Return [X, Y] of the center of cell containing provided text 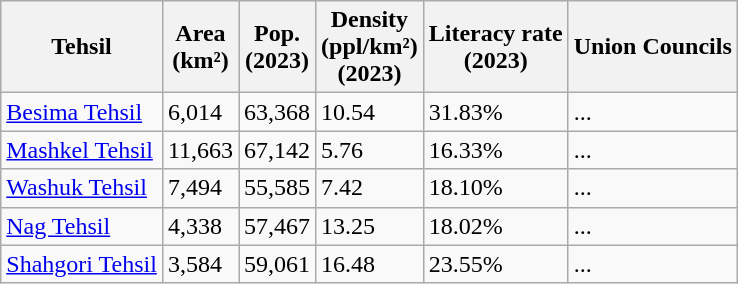
16.33% [496, 150]
Besima Tehsil [82, 112]
57,467 [278, 226]
Washuk Tehsil [82, 188]
Area(km²) [200, 47]
10.54 [370, 112]
11,663 [200, 150]
59,061 [278, 264]
31.83% [496, 112]
Nag Tehsil [82, 226]
Pop.(2023) [278, 47]
18.02% [496, 226]
55,585 [278, 188]
6,014 [200, 112]
Literacy rate(2023) [496, 47]
7,494 [200, 188]
67,142 [278, 150]
63,368 [278, 112]
16.48 [370, 264]
3,584 [200, 264]
Shahgori Tehsil [82, 264]
18.10% [496, 188]
Tehsil [82, 47]
13.25 [370, 226]
7.42 [370, 188]
5.76 [370, 150]
Density(ppl/km²)(2023) [370, 47]
Union Councils [652, 47]
4,338 [200, 226]
23.55% [496, 264]
Mashkel Tehsil [82, 150]
